From the cell containing the given text, extract its center point as [x, y] coordinate. 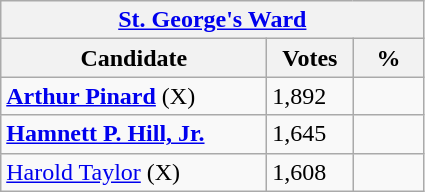
1,892 [310, 96]
St. George's Ward [212, 20]
Candidate [134, 58]
Votes [310, 58]
1,645 [310, 134]
Harold Taylor (X) [134, 172]
Hamnett P. Hill, Jr. [134, 134]
1,608 [310, 172]
% [388, 58]
Arthur Pinard (X) [134, 96]
